Scan for the cell matching the given text and deliver its (X, Y) coordinate at center. 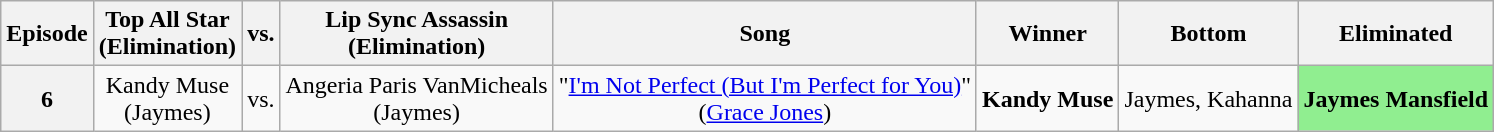
Kandy Muse (1047, 98)
Episode (47, 34)
Lip Sync Assassin(Elimination) (416, 34)
Winner (1047, 34)
Kandy Muse(Jaymes) (167, 98)
Eliminated (1396, 34)
Jaymes Mansfield (1396, 98)
Song (764, 34)
Top All Star(Elimination) (167, 34)
Angeria Paris VanMicheals(Jaymes) (416, 98)
"I'm Not Perfect (But I'm Perfect for You)"(Grace Jones) (764, 98)
Jaymes, Kahanna (1208, 98)
Bottom (1208, 34)
6 (47, 98)
